Scan for the cell matching the given text and deliver its (X, Y) coordinate at center. 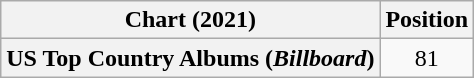
Position (427, 20)
US Top Country Albums (Billboard) (190, 58)
81 (427, 58)
Chart (2021) (190, 20)
